From the cell containing the given text, extract its center point as [x, y] coordinate. 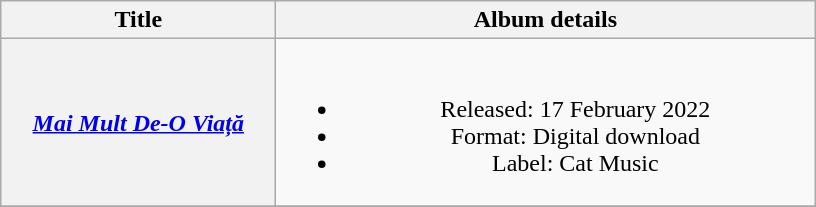
Album details [546, 20]
Mai Mult De-O Viață [138, 122]
Title [138, 20]
Released: 17 February 2022Format: Digital downloadLabel: Cat Music [546, 122]
